Scan for the cell matching the given text and deliver its (X, Y) coordinate at center. 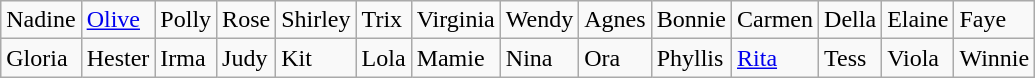
Olive (118, 20)
Gloria (41, 58)
Kit (316, 58)
Agnes (615, 20)
Elaine (918, 20)
Nina (539, 58)
Ora (615, 58)
Rose (246, 20)
Shirley (316, 20)
Lola (384, 58)
Judy (246, 58)
Irma (186, 58)
Carmen (776, 20)
Faye (994, 20)
Wendy (539, 20)
Tess (850, 58)
Hester (118, 58)
Rita (776, 58)
Bonnie (691, 20)
Nadine (41, 20)
Viola (918, 58)
Trix (384, 20)
Phyllis (691, 58)
Della (850, 20)
Winnie (994, 58)
Virginia (456, 20)
Mamie (456, 58)
Polly (186, 20)
